Capture the cell that displays the provided text and extract its [x, y] central coordinate. 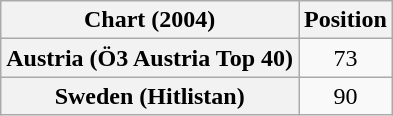
Position [346, 20]
73 [346, 58]
Austria (Ö3 Austria Top 40) [150, 58]
Chart (2004) [150, 20]
90 [346, 96]
Sweden (Hitlistan) [150, 96]
